Detect which cell encompasses the target text, then output its [X, Y] center coordinate. 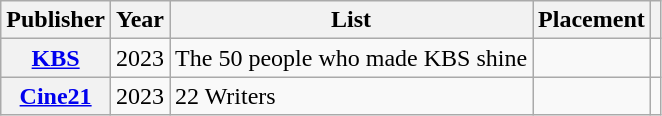
The 50 people who made KBS shine [352, 58]
List [352, 20]
Cine21 [56, 96]
22 Writers [352, 96]
KBS [56, 58]
Year [140, 20]
Placement [592, 20]
Publisher [56, 20]
